Pinpoint the cell where the given text exists, returning its [X, Y] midpoint coordinate. 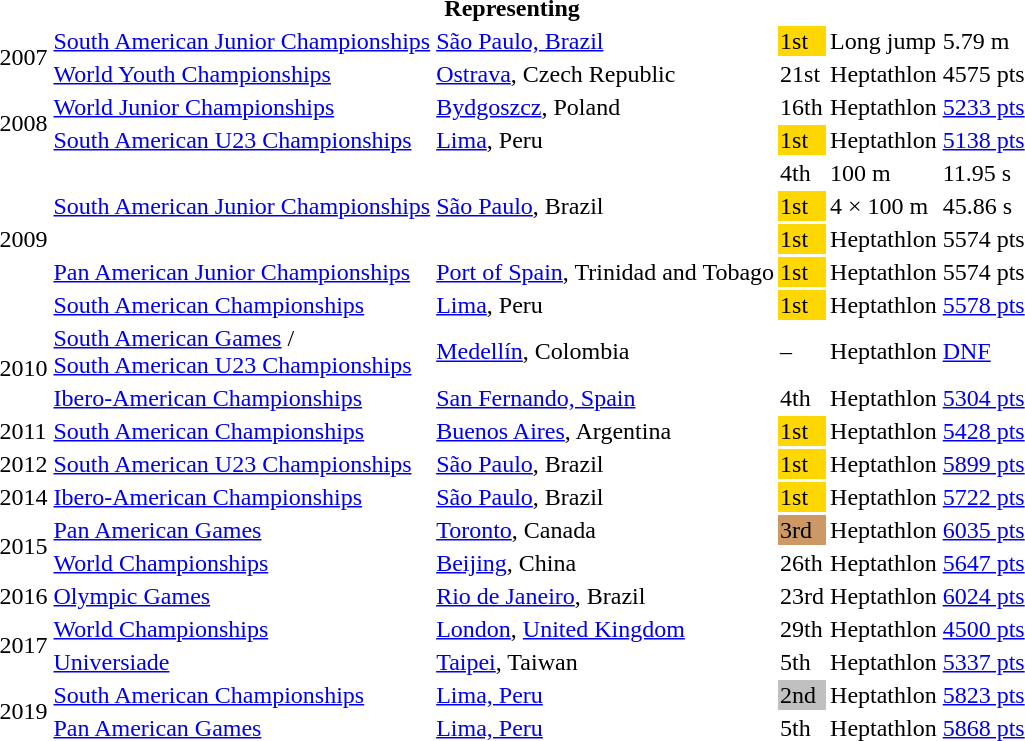
Rio de Janeiro, Brazil [606, 596]
Bydgoszcz, Poland [606, 107]
Ostrava, Czech Republic [606, 74]
Pan American Games [242, 530]
Olympic Games [242, 596]
World Junior Championships [242, 107]
29th [802, 629]
San Fernando, Spain [606, 398]
Toronto, Canada [606, 530]
26th [802, 563]
– [802, 352]
Beijing, China [606, 563]
Long jump [884, 41]
100 m [884, 173]
2nd [802, 695]
Port of Spain, Trinidad and Tobago [606, 272]
Taipei, Taiwan [606, 662]
23rd [802, 596]
Buenos Aires, Argentina [606, 431]
16th [802, 107]
5th [802, 662]
Universiade [242, 662]
World Youth Championships [242, 74]
London, United Kingdom [606, 629]
South American Games /South American U23 Championships [242, 352]
Pan American Junior Championships [242, 272]
4 × 100 m [884, 206]
21st [802, 74]
Medellín, Colombia [606, 352]
3rd [802, 530]
